Pinpoint the cell where the given text exists, returning its [X, Y] midpoint coordinate. 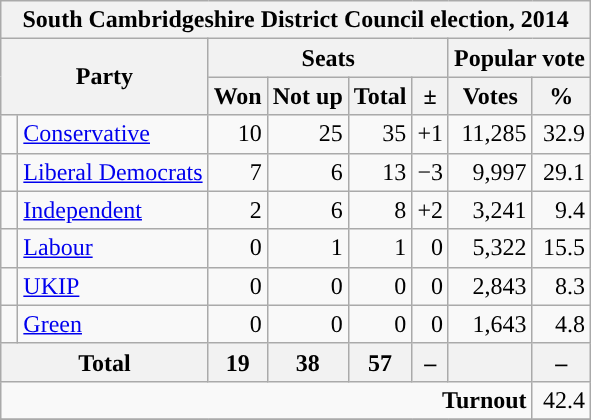
13 [380, 172]
Votes [490, 96]
35 [380, 134]
38 [308, 362]
5,322 [490, 248]
11,285 [490, 134]
−3 [430, 172]
8.3 [561, 286]
Independent [113, 210]
Conservative [113, 134]
9,997 [490, 172]
± [430, 96]
42.4 [561, 400]
57 [380, 362]
+1 [430, 134]
UKIP [113, 286]
2,843 [490, 286]
29.1 [561, 172]
Won [238, 96]
19 [238, 362]
Seats [328, 58]
4.8 [561, 324]
7 [238, 172]
+2 [430, 210]
32.9 [561, 134]
Turnout [266, 400]
Popular vote [519, 58]
Green [113, 324]
Not up [308, 96]
Labour [113, 248]
15.5 [561, 248]
10 [238, 134]
9.4 [561, 210]
Party [104, 77]
8 [380, 210]
Liberal Democrats [113, 172]
2 [238, 210]
% [561, 96]
3,241 [490, 210]
South Cambridgeshire District Council election, 2014 [296, 20]
1,643 [490, 324]
25 [308, 134]
